Return the (X, Y) coordinate for the center point of the cell that contains the specified text.  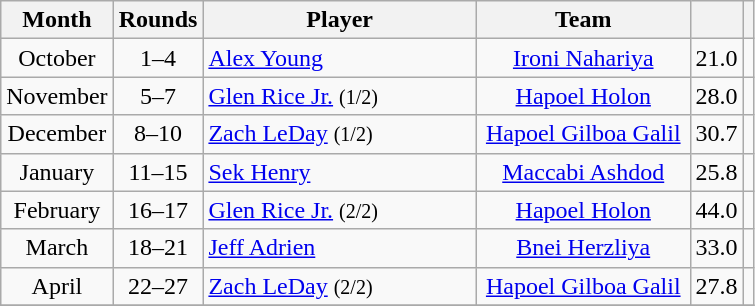
October (57, 58)
28.0 (716, 96)
December (57, 134)
Jeff Adrien (340, 248)
Glen Rice Jr. (2/2) (340, 210)
1–4 (158, 58)
February (57, 210)
Zach LeDay (1/2) (340, 134)
Glen Rice Jr. (1/2) (340, 96)
33.0 (716, 248)
21.0 (716, 58)
Maccabi Ashdod (583, 172)
44.0 (716, 210)
Bnei Herzliya (583, 248)
Month (57, 20)
Team (583, 20)
Rounds (158, 20)
January (57, 172)
November (57, 96)
5–7 (158, 96)
25.8 (716, 172)
April (57, 286)
27.8 (716, 286)
16–17 (158, 210)
Player (340, 20)
Sek Henry (340, 172)
22–27 (158, 286)
Ironi Nahariya (583, 58)
Zach LeDay (2/2) (340, 286)
Alex Young (340, 58)
March (57, 248)
8–10 (158, 134)
18–21 (158, 248)
11–15 (158, 172)
30.7 (716, 134)
